Capture the cell that displays the provided text and extract its (X, Y) central coordinate. 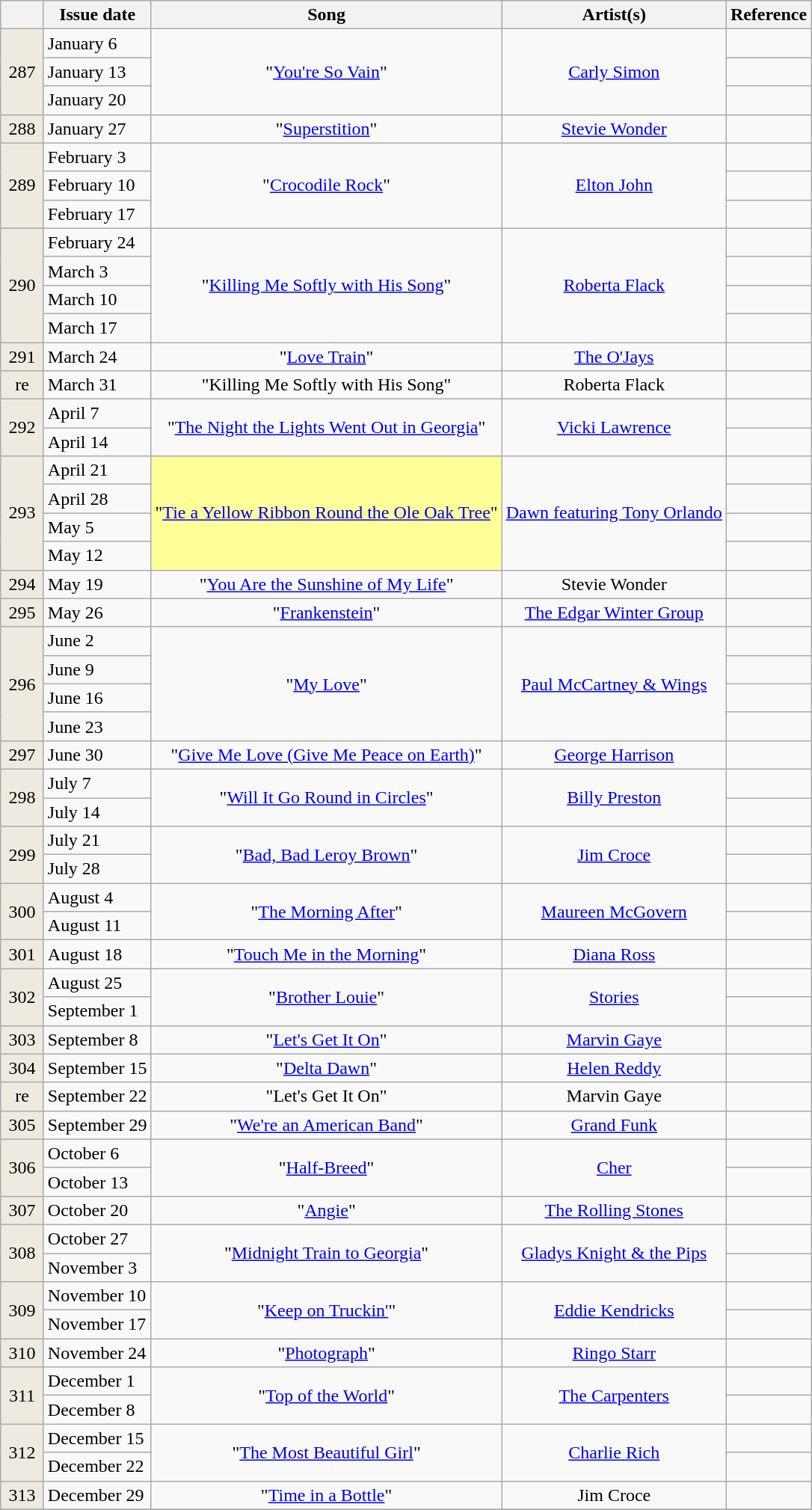
"Keep on Truckin'" (326, 1310)
308 (22, 1253)
December 15 (97, 1438)
"Will It Go Round in Circles" (326, 797)
Carly Simon (614, 72)
The O'Jays (614, 357)
May 26 (97, 613)
January 6 (97, 43)
July 28 (97, 869)
May 12 (97, 556)
305 (22, 1125)
June 2 (97, 641)
March 17 (97, 328)
June 9 (97, 669)
310 (22, 1353)
302 (22, 997)
290 (22, 285)
"Bad, Bad Leroy Brown" (326, 855)
March 24 (97, 357)
The Carpenters (614, 1396)
April 7 (97, 414)
294 (22, 584)
August 4 (97, 897)
309 (22, 1310)
August 11 (97, 926)
"Crocodile Rock" (326, 185)
December 22 (97, 1467)
Ringo Starr (614, 1353)
292 (22, 428)
Eddie Kendricks (614, 1310)
October 13 (97, 1182)
November 3 (97, 1268)
September 8 (97, 1040)
297 (22, 755)
Song (326, 15)
July 21 (97, 841)
Paul McCartney & Wings (614, 684)
April 14 (97, 442)
Stories (614, 997)
"Touch Me in the Morning" (326, 954)
January 20 (97, 100)
313 (22, 1495)
July 7 (97, 783)
311 (22, 1396)
June 16 (97, 698)
January 27 (97, 129)
"My Love" (326, 684)
January 13 (97, 72)
"Superstition" (326, 129)
February 24 (97, 242)
"Frankenstein" (326, 613)
"Top of the World" (326, 1396)
287 (22, 72)
"The Most Beautiful Girl" (326, 1452)
306 (22, 1167)
"Time in a Bottle" (326, 1495)
Helen Reddy (614, 1068)
"Photograph" (326, 1353)
"You're So Vain" (326, 72)
304 (22, 1068)
November 17 (97, 1325)
December 1 (97, 1381)
George Harrison (614, 755)
Reference (769, 15)
"We're an American Band" (326, 1125)
Billy Preston (614, 797)
307 (22, 1210)
September 1 (97, 1011)
June 23 (97, 726)
February 17 (97, 214)
September 29 (97, 1125)
August 25 (97, 983)
September 22 (97, 1096)
303 (22, 1040)
Dawn featuring Tony Orlando (614, 513)
March 3 (97, 271)
The Rolling Stones (614, 1210)
September 15 (97, 1068)
"Brother Louie" (326, 997)
February 3 (97, 157)
February 10 (97, 185)
Cher (614, 1167)
November 24 (97, 1353)
Artist(s) (614, 15)
Elton John (614, 185)
293 (22, 513)
Maureen McGovern (614, 912)
March 10 (97, 299)
"Delta Dawn" (326, 1068)
"Midnight Train to Georgia" (326, 1253)
"The Night the Lights Went Out in Georgia" (326, 428)
296 (22, 684)
"The Morning After" (326, 912)
April 21 (97, 470)
298 (22, 797)
289 (22, 185)
December 8 (97, 1410)
312 (22, 1452)
Charlie Rich (614, 1452)
July 14 (97, 811)
December 29 (97, 1495)
March 31 (97, 385)
300 (22, 912)
May 19 (97, 584)
October 6 (97, 1153)
301 (22, 954)
October 27 (97, 1239)
Gladys Knight & the Pips (614, 1253)
June 30 (97, 755)
November 10 (97, 1296)
"Angie" (326, 1210)
"Tie a Yellow Ribbon Round the Ole Oak Tree" (326, 513)
May 5 (97, 527)
"Half-Breed" (326, 1167)
April 28 (97, 499)
The Edgar Winter Group (614, 613)
288 (22, 129)
"Love Train" (326, 357)
October 20 (97, 1210)
"You Are the Sunshine of My Life" (326, 584)
"Give Me Love (Give Me Peace on Earth)" (326, 755)
291 (22, 357)
299 (22, 855)
295 (22, 613)
Diana Ross (614, 954)
Issue date (97, 15)
Vicki Lawrence (614, 428)
August 18 (97, 954)
Grand Funk (614, 1125)
